Extract the (x, y) coordinate from the center of the cell holding the provided text.  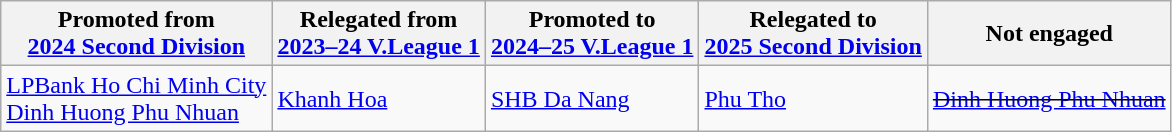
Promoted to2024–25 V.League 1 (592, 34)
SHB Da Nang (592, 98)
Not engaged (1049, 34)
Khanh Hoa (379, 98)
Promoted from2024 Second Division (136, 34)
Phu Tho (813, 98)
Dinh Huong Phu Nhuan (1049, 98)
LPBank Ho Chi Minh CityDinh Huong Phu Nhuan (136, 98)
Relegated to2025 Second Division (813, 34)
Relegated from2023–24 V.League 1 (379, 34)
